Scan for the cell matching the given text and deliver its (X, Y) coordinate at center. 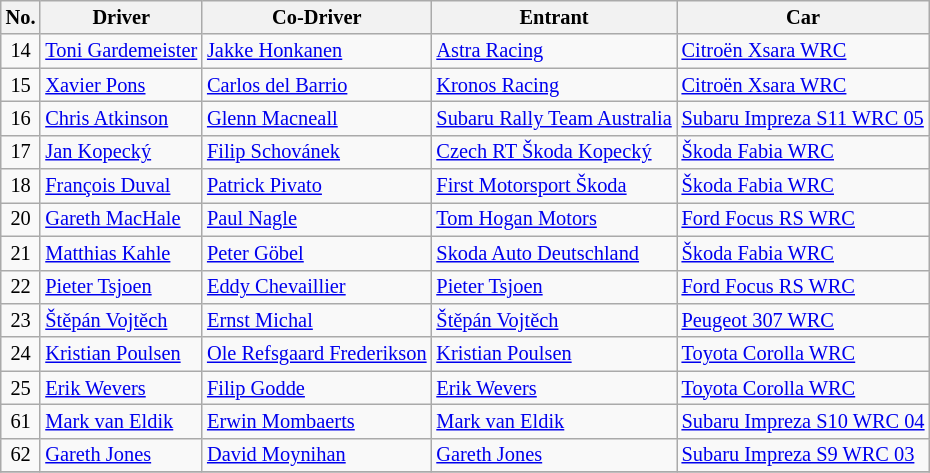
Patrick Pivato (316, 186)
23 (21, 320)
Peter Göbel (316, 253)
Carlos del Barrio (316, 85)
17 (21, 152)
Peugeot 307 WRC (804, 320)
Gareth MacHale (121, 219)
Jakke Honkanen (316, 51)
David Moynihan (316, 455)
14 (21, 51)
21 (21, 253)
Subaru Impreza S9 WRC 03 (804, 455)
Jan Kopecký (121, 152)
18 (21, 186)
Xavier Pons (121, 85)
Co-Driver (316, 17)
Subaru Impreza S10 WRC 04 (804, 421)
Car (804, 17)
Paul Nagle (316, 219)
24 (21, 354)
25 (21, 388)
Skoda Auto Deutschland (554, 253)
François Duval (121, 186)
Erwin Mombaerts (316, 421)
Ernst Michal (316, 320)
16 (21, 118)
20 (21, 219)
Eddy Chevaillier (316, 287)
Chris Atkinson (121, 118)
Driver (121, 17)
Filip Schovánek (316, 152)
Czech RT Škoda Kopecký (554, 152)
Astra Racing (554, 51)
Subaru Rally Team Australia (554, 118)
Ole Refsgaard Frederikson (316, 354)
Entrant (554, 17)
Filip Godde (316, 388)
Kronos Racing (554, 85)
Tom Hogan Motors (554, 219)
No. (21, 17)
Subaru Impreza S11 WRC 05 (804, 118)
15 (21, 85)
22 (21, 287)
Glenn Macneall (316, 118)
First Motorsport Škoda (554, 186)
Matthias Kahle (121, 253)
Toni Gardemeister (121, 51)
62 (21, 455)
61 (21, 421)
